Return the [X, Y] coordinate for the center point of the cell that contains the specified text.  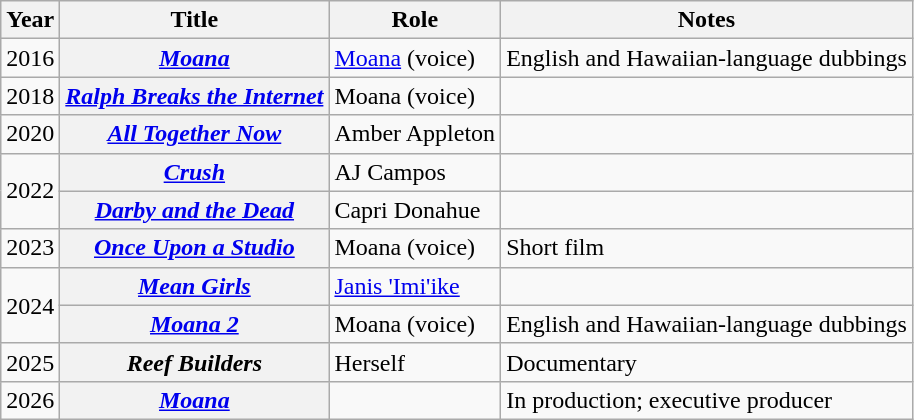
2024 [30, 305]
Short film [707, 248]
Darby and the Dead [194, 210]
2018 [30, 96]
Ralph Breaks the Internet [194, 96]
Moana 2 [194, 324]
2026 [30, 400]
Role [415, 20]
In production; executive producer [707, 400]
Crush [194, 172]
Notes [707, 20]
Mean Girls [194, 286]
2025 [30, 362]
Amber Appleton [415, 134]
2016 [30, 58]
2020 [30, 134]
Year [30, 20]
Documentary [707, 362]
Capri Donahue [415, 210]
Herself [415, 362]
Reef Builders [194, 362]
All Together Now [194, 134]
Once Upon a Studio [194, 248]
AJ Campos [415, 172]
Janis 'Imi'ike [415, 286]
2023 [30, 248]
Title [194, 20]
2022 [30, 191]
